Determine the (x, y) coordinate at the center of the cell enclosing the given text.  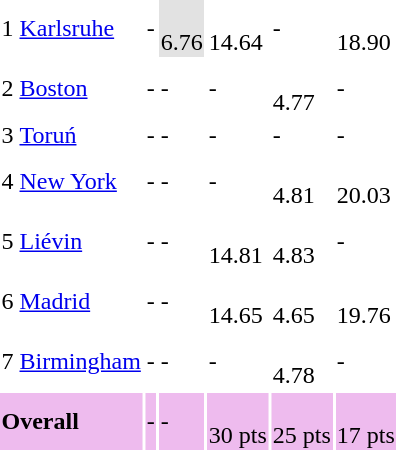
Overall (71, 422)
5 (8, 242)
4.65 (302, 302)
Toruń (80, 135)
19.76 (366, 302)
14.64 (238, 28)
4 (8, 182)
2 (8, 88)
6.76 (182, 28)
20.03 (366, 182)
1 (8, 28)
Liévin (80, 242)
4.83 (302, 242)
30 pts (238, 422)
3 (8, 135)
Birmingham (80, 362)
7 (8, 362)
25 pts (302, 422)
4.81 (302, 182)
4.78 (302, 362)
New York (80, 182)
17 pts (366, 422)
18.90 (366, 28)
4.77 (302, 88)
Karlsruhe (80, 28)
Boston (80, 88)
6 (8, 302)
14.65 (238, 302)
Madrid (80, 302)
14.81 (238, 242)
